Pinpoint the cell where the given text exists, returning its (x, y) midpoint coordinate. 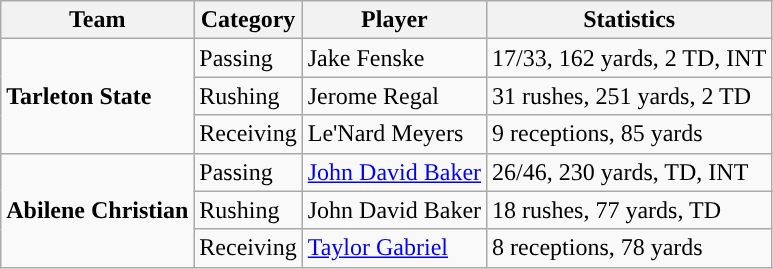
9 receptions, 85 yards (630, 134)
Player (394, 20)
18 rushes, 77 yards, TD (630, 210)
Jake Fenske (394, 58)
17/33, 162 yards, 2 TD, INT (630, 58)
Le'Nard Meyers (394, 134)
Tarleton State (98, 96)
8 receptions, 78 yards (630, 248)
Team (98, 20)
Statistics (630, 20)
Category (248, 20)
26/46, 230 yards, TD, INT (630, 172)
Abilene Christian (98, 210)
Jerome Regal (394, 96)
31 rushes, 251 yards, 2 TD (630, 96)
Taylor Gabriel (394, 248)
